For the text-containing cell, return its midpoint in (x, y) coordinate format. 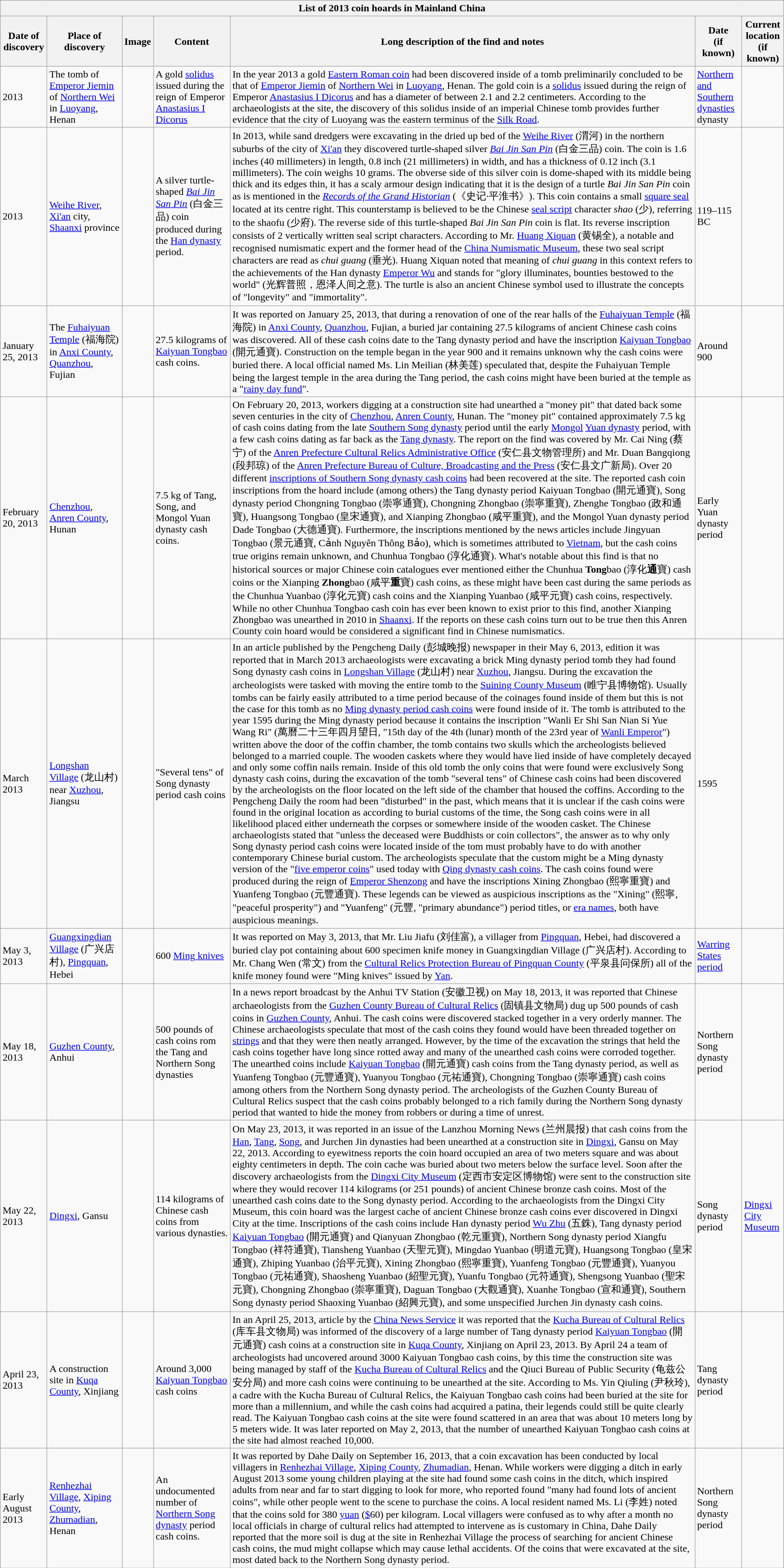
A gold solidus issued during the reign of Emperor Anastasius I Dicorus (192, 97)
May 22, 2013 (24, 1216)
List of 2013 coin hoards in Mainland China (392, 8)
1595 (718, 783)
March 2013 (24, 783)
Guangxingdian Village (广兴店村), Pingquan, Hebei (85, 956)
The Fuhaiyuan Temple (福海院) in Anxi County, Quanzhou, Fujian (85, 351)
May 18, 2013 (24, 1052)
Early August 2013 (24, 1508)
A construction site in Kuqa County, Xinjiang (85, 1380)
Date of discovery (24, 41)
Longshan Village (龙山村) near Xuzhou, Jiangsu (85, 783)
Image (137, 41)
A silver turtle-shaped Bai Jin San Pin (白金三品) coin produced during the Han dynasty period. (192, 216)
Chenzhou, Anren County, Hunan (85, 518)
April 23, 2013 (24, 1380)
Dingxi City Museum (763, 1216)
Around 3,000 Kaiyuan Tongbao cash coins (192, 1380)
27.5 kilograms of Kaiyuan Tongbao cash coins. (192, 351)
Guzhen County, Anhui (85, 1052)
Warring States period (718, 956)
119–115 BC (718, 216)
An undocumented number of Northern Song dynasty period cash coins. (192, 1508)
Northern and Southern dynasties dynasty (718, 97)
600 Ming knives (192, 956)
7.5 kg of Tang, Song, and Mongol Yuan dynasty cash coins. (192, 518)
500 pounds of cash coins rom the Tang and Northern Song dynasties (192, 1052)
Tang dynasty period (718, 1380)
Date(if known) (718, 41)
Place of discovery (85, 41)
Current location(if known) (763, 41)
Weihe River, Xi'an city, Shaanxi province (85, 216)
"Several tens" of Song dynasty period cash coins (192, 783)
Dingxi, Gansu (85, 1216)
Content (192, 41)
Renhezhai Village, Xiping County, Zhumadian, Henan (85, 1508)
February 20, 2013 (24, 518)
Long description of the find and notes (462, 41)
Song dynasty period (718, 1216)
January 25, 2013 (24, 351)
Early Yuan dynasty period (718, 518)
114 kilograms of Chinese cash coins from various dynasties. (192, 1216)
Around 900 (718, 351)
The tomb of Emperor Jiemin of Northern Wei in Luoyang, Henan (85, 97)
May 3, 2013 (24, 956)
